Output the [x, y] coordinate of the center of the cell containing the given text.  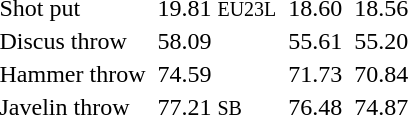
74.59 [217, 74]
58.09 [217, 41]
55.61 [316, 41]
71.73 [316, 74]
